Determine the (X, Y) coordinate at the center of the cell enclosing the given text.  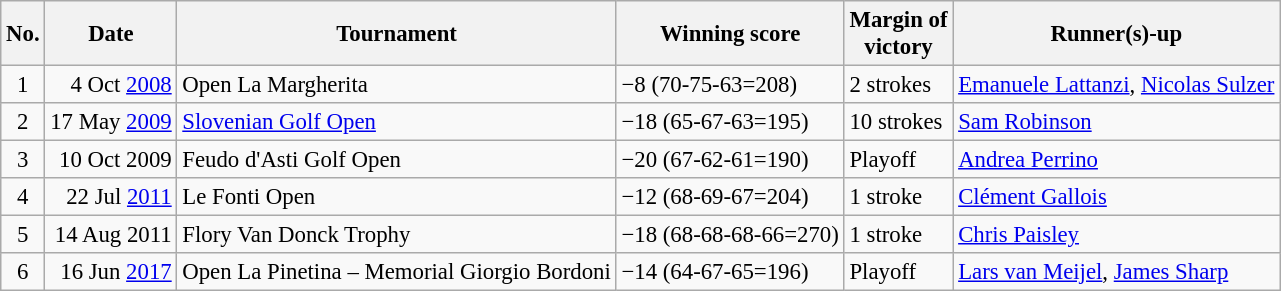
Playoff (898, 160)
14 Aug 2011 (111, 235)
10 Oct 2009 (111, 160)
22 Jul 2011 (111, 197)
4 (23, 197)
5 (23, 235)
Tournament (396, 34)
2 (23, 122)
No. (23, 34)
Flory Van Donck Trophy (396, 235)
1 (23, 85)
4 Oct 2008 (111, 85)
−12 (68-69-67=204) (730, 197)
Margin ofvictory (898, 34)
Emanuele Lattanzi, Nicolas Sulzer (1116, 85)
−8 (70-75-63=208) (730, 85)
Sam Robinson (1116, 122)
Clément Gallois (1116, 197)
Open La Margherita (396, 85)
Winning score (730, 34)
Le Fonti Open (396, 197)
3 (23, 160)
Runner(s)-up (1116, 34)
2 strokes (898, 85)
−18 (68-68-68-66=270) (730, 235)
−20 (67-62-61=190) (730, 160)
−18 (65-67-63=195) (730, 122)
Slovenian Golf Open (396, 122)
Chris Paisley (1116, 235)
10 strokes (898, 122)
Andrea Perrino (1116, 160)
17 May 2009 (111, 122)
Date (111, 34)
Feudo d'Asti Golf Open (396, 160)
